Capture the cell that displays the provided text and extract its [X, Y] central coordinate. 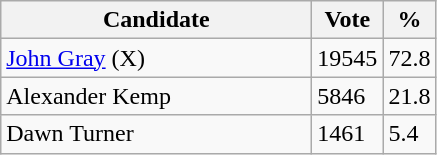
% [410, 20]
Alexander Kemp [156, 96]
Dawn Turner [156, 134]
5846 [348, 96]
5.4 [410, 134]
19545 [348, 58]
72.8 [410, 58]
Vote [348, 20]
John Gray (X) [156, 58]
1461 [348, 134]
Candidate [156, 20]
21.8 [410, 96]
